Detect which cell encompasses the target text, then output its (X, Y) center coordinate. 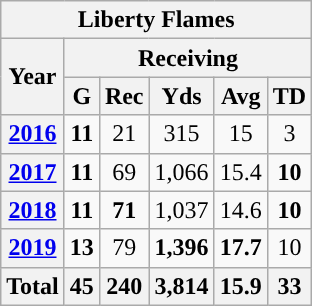
33 (289, 286)
2016 (33, 134)
315 (182, 134)
69 (124, 172)
TD (289, 96)
3,814 (182, 286)
2017 (33, 172)
240 (124, 286)
15 (240, 134)
13 (82, 248)
21 (124, 134)
Yds (182, 96)
G (82, 96)
Total (33, 286)
45 (82, 286)
17.7 (240, 248)
Liberty Flames (156, 20)
Rec (124, 96)
1,396 (182, 248)
2019 (33, 248)
2018 (33, 210)
79 (124, 248)
Receiving (188, 58)
1,037 (182, 210)
14.6 (240, 210)
Year (33, 77)
Avg (240, 96)
15.4 (240, 172)
1,066 (182, 172)
3 (289, 134)
15.9 (240, 286)
71 (124, 210)
